Pinpoint the cell where the given text exists, returning its (X, Y) midpoint coordinate. 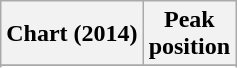
Peakposition (189, 34)
Chart (2014) (72, 34)
